Locate the cell with the specified text and output its [X, Y] center coordinate. 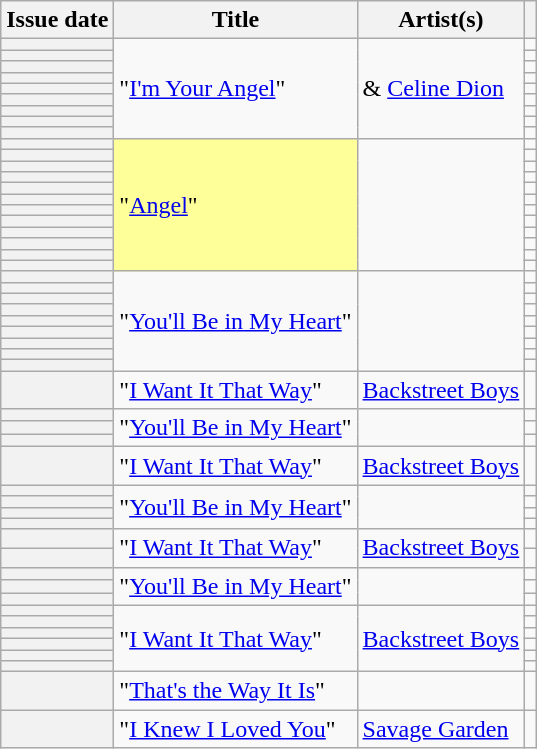
& Celine Dion [441, 89]
"That's the Way It Is" [236, 691]
Issue date [58, 20]
Title [236, 20]
Savage Garden [441, 729]
"I'm Your Angel" [236, 89]
"Angel" [236, 204]
"I Knew I Loved You" [236, 729]
Artist(s) [441, 20]
